Pinpoint the cell where the given text exists, returning its (X, Y) midpoint coordinate. 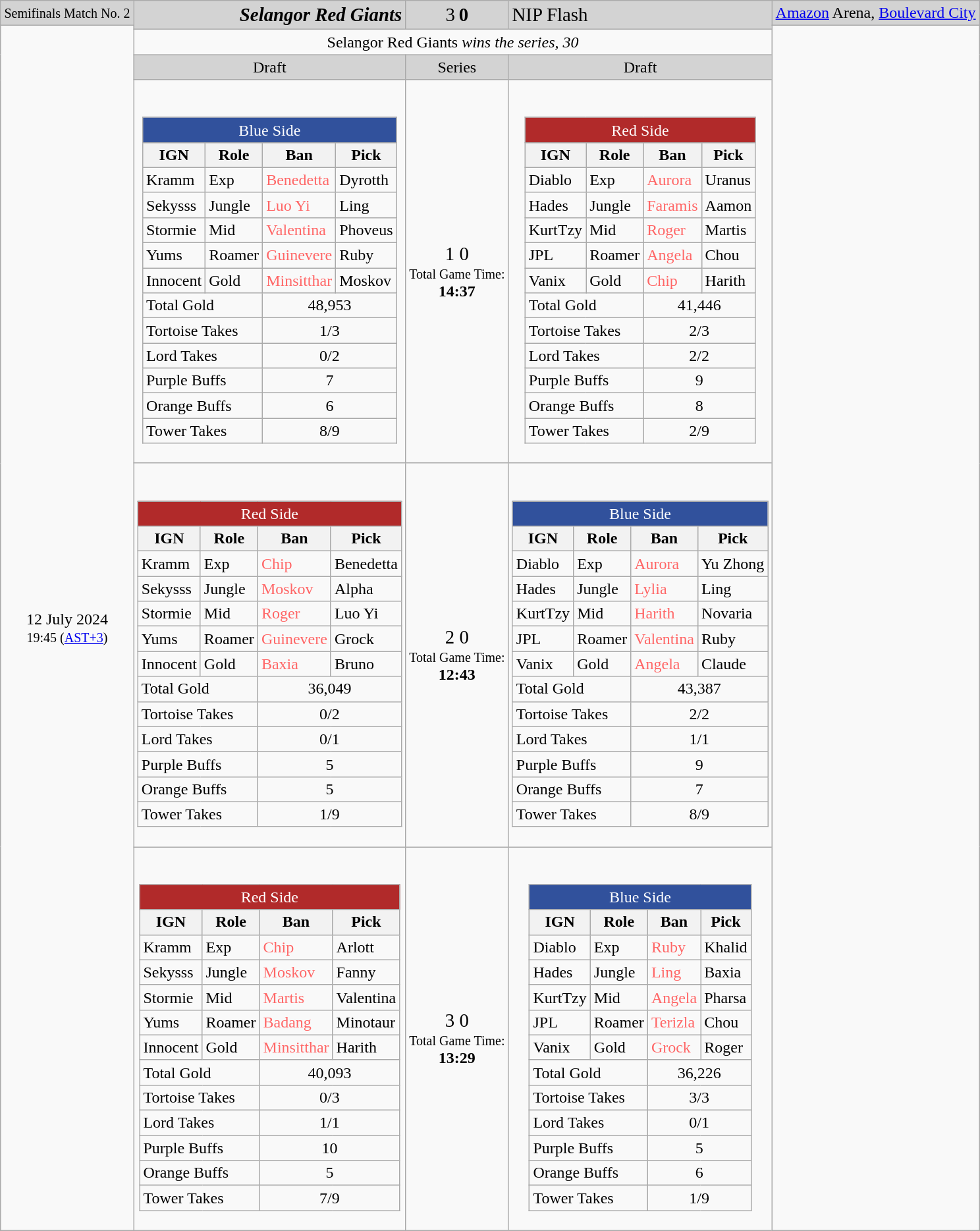
43,387 (699, 689)
7/9 (329, 1198)
41,446 (699, 306)
Alpha (366, 589)
Series (457, 67)
10 (329, 1148)
Khalid (726, 947)
Selangor Red Giants (270, 15)
Minotaur (366, 1022)
0/3 (329, 1097)
1/3 (329, 331)
Badang (296, 1022)
Faramis (672, 205)
Dyrotth (366, 180)
8 (699, 406)
NIP Flash (640, 15)
Aamon (728, 205)
3 0 (457, 15)
2/9 (699, 431)
2 0Total Game Time:12:43 (457, 655)
2/3 (699, 331)
3/3 (699, 1097)
3 0Total Game Time:13:29 (457, 1039)
48,953 (329, 306)
12 July 2024 19:45 (AST+3) (67, 628)
Fanny (366, 972)
40,093 (329, 1072)
36,049 (329, 689)
Uranus (728, 180)
Pharsa (726, 997)
Novaria (732, 614)
Semifinals Match No. 2 (67, 13)
Yu Zhong (732, 564)
Arlott (366, 947)
36,226 (699, 1072)
Selangor Red Giants wins the series, 30 (453, 42)
Claude (732, 664)
Amazon Arena, Boulevard City (876, 13)
Lylia (665, 589)
Phoveus (366, 230)
Terizla (674, 1022)
1 0Total Game Time:14:37 (457, 271)
Bruno (366, 664)
